Provide the (x, y) coordinate of the cell's center where the given text is located.  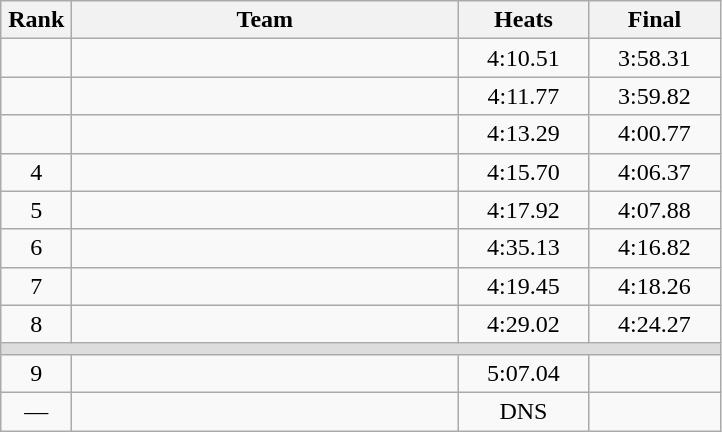
6 (36, 248)
8 (36, 324)
4:16.82 (654, 248)
4:10.51 (524, 58)
4:29.02 (524, 324)
3:59.82 (654, 96)
4:18.26 (654, 286)
4:35.13 (524, 248)
DNS (524, 411)
4:06.37 (654, 172)
5:07.04 (524, 373)
4:07.88 (654, 210)
7 (36, 286)
4:15.70 (524, 172)
9 (36, 373)
Final (654, 20)
4 (36, 172)
4:11.77 (524, 96)
4:17.92 (524, 210)
3:58.31 (654, 58)
Rank (36, 20)
— (36, 411)
5 (36, 210)
4:19.45 (524, 286)
4:24.27 (654, 324)
4:13.29 (524, 134)
4:00.77 (654, 134)
Heats (524, 20)
Team (265, 20)
